From the cell containing the given text, extract its center point as (x, y) coordinate. 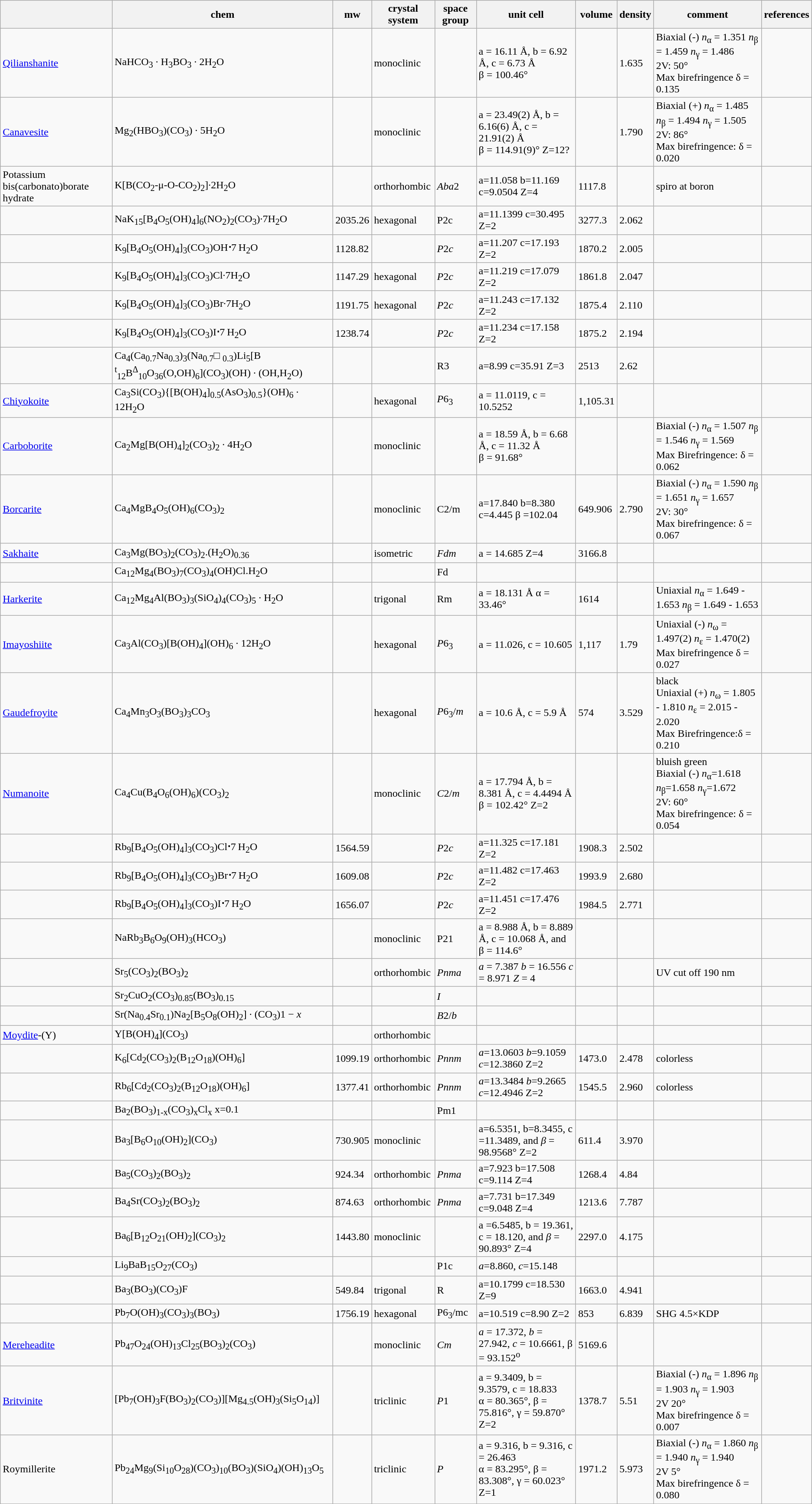
a=13.0603 b=9.1059 c=12.3860 Z=2 (526, 1059)
NaK15[B4O5(OH)4]6(NO2)2(CO3)·7H2O (223, 220)
a = 9.316, b = 9.316, c = 26.463α = 83.295°, β = 83.308°, γ = 60.023° Z=1 (526, 1469)
1971.2 (596, 1469)
1268.4 (596, 1174)
Li9BaB15O27(CO3) (223, 1266)
611.4 (596, 1140)
2513 (596, 365)
Ba6[B12O21(OH)2](CO3)2 (223, 1237)
3.529 (635, 713)
a = 23.49(2) Å, b = 6.16(6) Å, c = 21.91(2) Åβ = 114.91(9)° Z=12? (526, 132)
Ba3[B6O10(OH)2](CO3) (223, 1140)
6.839 (635, 1314)
2.790 (635, 509)
a = 17.794 Å, b = 8.381 Å, c = 4.4494 Åβ = 102.42° Z=2 (526, 794)
Sr(Na0.4Sr0.1)Na2[B5O8(OH)2] · (CO3)1 − x (223, 1015)
Ba5(CO3)2(BO3)2 (223, 1174)
2.680 (635, 877)
a = 18.131 Å α = 33.46° (526, 599)
K9[B4O5(OH)4]3(CO3)Cl·7H2O (223, 277)
NaHCO3 · H3BO3 · 2H2O (223, 63)
P63/m (455, 713)
a=8.860, c=15.148 (526, 1266)
Fd (455, 572)
P63/mc (455, 1314)
[Pb7(OH)3F(BO3)2(CO3)][Mg4.5(OH)3(Si5O14)] (223, 1401)
Moydite-(Y) (56, 1035)
R (455, 1290)
649.906 (596, 509)
Ca4MgB4O5(OH)6(CO3)2 (223, 509)
K[B(CO2-μ-O-CO2)2]·2H2O (223, 186)
Y[B(OH)4](CO3) (223, 1035)
a=11.243 c=17.132 Z=2 (526, 305)
Ca4Cu(B4O6(OH)6)(CO3)2 (223, 794)
Ca2Mg[B(OH)4]2(CO3)2 · 4H2O (223, 446)
a=7.923 b=17.508 c=9.114 Z=4 (526, 1174)
Biaxial (-) nα = 1.896 nβ = 1.903 nγ = 1.9032V 20°Max birefringence δ = 0.007 (708, 1401)
Numanoite (56, 794)
P21 (455, 939)
2.194 (635, 333)
1147.29 (352, 277)
isometric (403, 553)
1861.8 (596, 277)
a = 8.988 Å, b = 8.889 Å, c = 10.068 Å, and β = 114.6° (526, 939)
Roymillerite (56, 1469)
2.047 (635, 277)
a = 10.6 Å, c = 5.9 Å (526, 713)
1875.4 (596, 305)
2.478 (635, 1059)
Britvinite (56, 1401)
density (635, 15)
1984.5 (596, 904)
Rb6[Cd2(CO3)2(B12O18)(OH)6] (223, 1087)
1870.2 (596, 248)
2.960 (635, 1087)
UV cut off 190 nm (708, 973)
a=11.451 c=17.476 Z=2 (526, 904)
volume (596, 15)
B2/b (455, 1015)
a=13.3484 b=9.2665 c=12.4946 Z=2 (526, 1087)
730.905 (352, 1140)
a=11.482 c=17.463 Z=2 (526, 877)
1993.9 (596, 877)
Biaxial (-) nα = 1.590 nβ = 1.651 nγ = 1.6572V: 30°Max birefringence: δ = 0.067 (708, 509)
a = 9.3409, b = 9.3579, c = 18.833α = 80.365°, β = 75.816°, γ = 59.870° Z=2 (526, 1401)
Aba2 (455, 186)
a = 16.11 Å, b = 6.92 Å, c = 6.73 Åβ = 100.46° (526, 63)
unit cell (526, 15)
1614 (596, 599)
bluish greenBiaxial (-) nα=1.618 nβ=1.658 nγ=1.6722V: 60°Max birefringence: δ = 0.054 (708, 794)
references (787, 15)
a=8.99 c=35.91 Z=3 (526, 365)
1564.59 (352, 848)
Rm (455, 599)
Borcarite (56, 509)
crystal system (403, 15)
Qilianshanite (56, 63)
Biaxial (-) nα = 1.351 nβ = 1.459 nγ = 1.4862V: 50°Max birefringence δ = 0.135 (708, 63)
NaRb3B6O9(OH)3(HCO3) (223, 939)
2.005 (635, 248)
2.502 (635, 848)
1.79 (635, 644)
Ba4Sr(CO3)2(BO3)2 (223, 1203)
Pb7O(OH)3(CO3)3(BO3) (223, 1314)
Sr5(CO3)2(BO3)2 (223, 973)
Pb24Mg9(Si10O28)(CO3)10(BO3)(SiO4)(OH)13O5 (223, 1469)
a = 7.387 b = 16.556 c = 8.971 Z = 4 (526, 973)
a=11.058 b=11.169 c=9.0504 Z=4 (526, 186)
Imayoshiite (56, 644)
1545.5 (596, 1087)
574 (596, 713)
1191.75 (352, 305)
Biaxial (-) nα = 1.860 nβ = 1.940 nγ = 1.9402V 5°Max birefringence δ = 0.080 (708, 1469)
Sakhaite (56, 553)
K6[Cd2(CO3)2(B12O18)(OH)6] (223, 1059)
Ca3Si(CO3){[B(OH)4]0.5(AsO3)0.5}(OH)6 · 12H2O (223, 401)
a=10.519 c=8.90 Z=2 (526, 1314)
a=11.234 c=17.158 Z=2 (526, 333)
Harkerite (56, 599)
a=11.207 c=17.193 Z=2 (526, 248)
2.62 (635, 365)
549.84 (352, 1290)
Chiyokoite (56, 401)
1756.19 (352, 1314)
4.175 (635, 1237)
1609.08 (352, 877)
a=6.5351, b=8.3455, c =11.3489, and β = 98.9568° Z=2 (526, 1140)
Canavesite (56, 132)
Ca3Mg(BO3)2(CO3)2.(H2O)0.36 (223, 553)
Ca3Al(CO3)[B(OH)4](OH)6 · 12H2O (223, 644)
3166.8 (596, 553)
Ca4Mn3O3(BO3)3CO3 (223, 713)
K9[B4O5(OH)4]3(CO3)Br·7H2O (223, 305)
blackUniaxial (+) nω = 1.805 - 1.810 nε = 2.015 - 2.020Max Birefringence:δ = 0.210 (708, 713)
1213.6 (596, 1203)
P (455, 1469)
924.34 (352, 1174)
1238.74 (352, 333)
Ba2(BO3)1-x(CO3)xClx x=0.1 (223, 1110)
1378.7 (596, 1401)
a = 14.685 Z=4 (526, 553)
Gaudefroyite (56, 713)
Ca12Mg4Al(BO3)3(SiO4)4(CO3)5 · H2O (223, 599)
1443.80 (352, 1237)
mw (352, 15)
Rb9[B4O5(OH)4]3(CO3)Cl⋅7 H2O (223, 848)
Pm1 (455, 1110)
4.941 (635, 1290)
3.970 (635, 1140)
a=11.1399 c=30.495 Z=2 (526, 220)
Cm (455, 1344)
K9[B4O5(OH)4]3(CO3)OH⋅7 H2O (223, 248)
874.63 (352, 1203)
1656.07 (352, 904)
1.790 (635, 132)
a=10.1799 c=18.530 Z=9 (526, 1290)
Mereheadite (56, 1344)
Ca12Mg4(BO3)7(CO3)4(OH)Cl.H2O (223, 572)
chem (223, 15)
a=17.840 b=8.380 c=4.445 β =102.04 (526, 509)
R3 (455, 365)
Biaxial (-) nα = 1.507 nβ = 1.546 nγ = 1.569Max Birefringence: δ = 0.062 (708, 446)
P1 (455, 1401)
1473.0 (596, 1059)
Biaxial (+) nα = 1.485 nβ = 1.494 nγ = 1.5052V: 86°Max birefringence: δ = 0.020 (708, 132)
5.51 (635, 1401)
Ca4(Ca0.7Na0.3)3(Na0.7□ 0.3)Li5[B t12BΔ10O36(O,OH)6](CO3)(OH) · (OH,H2O) (223, 365)
a=11.219 c=17.079 Z=2 (526, 277)
1,117 (596, 644)
spiro at boron (708, 186)
Carboborite (56, 446)
5.973 (635, 1469)
2.110 (635, 305)
5169.6 (596, 1344)
comment (708, 15)
1908.3 (596, 848)
a = 11.0119, c = 10.5252 (526, 401)
K9[B4O5(OH)4]3(CO3)I⋅7 H2O (223, 333)
1,105.31 (596, 401)
853 (596, 1314)
SHG 4.5×KDP (708, 1314)
Ba3(BO3)(CO3)F (223, 1290)
1663.0 (596, 1290)
2035.26 (352, 220)
a = 11.026, c = 10.605 (526, 644)
Mg2(HBO3)(CO3) · 5H2O (223, 132)
1099.19 (352, 1059)
Sr2CuO2(CO3)0.85(BO3)0.15 (223, 996)
space group (455, 15)
Uniaxial (-) nω = 1.497(2) nε = 1.470(2)Max birefringence δ = 0.027 (708, 644)
P1c (455, 1266)
Potassium bis(carbonato)borate hydrate (56, 186)
2.062 (635, 220)
Pb47O24(OH)13Cl25(BO3)2(CO3) (223, 1344)
Rb9[B4O5(OH)4]3(CO3)I⋅7 H2O (223, 904)
7.787 (635, 1203)
1128.82 (352, 248)
Rb9[B4O5(OH)4]3(CO3)Br⋅7 H2O (223, 877)
a = 17.372, b = 27.942, c = 10.6661, β = 93.152o (526, 1344)
a=11.325 c=17.181 Z=2 (526, 848)
1117.8 (596, 186)
1875.2 (596, 333)
Fdm (455, 553)
a = 18.59 Å, b = 6.68 Å, c = 11.32 Åβ = 91.68° (526, 446)
a=7.731 b=17.349 c=9.048 Z=4 (526, 1203)
3277.3 (596, 220)
4.84 (635, 1174)
1.635 (635, 63)
2297.0 (596, 1237)
1377.41 (352, 1087)
Uniaxial nα = 1.649 - 1.653 nβ = 1.649 - 1.653 (708, 599)
I (455, 996)
a =6.5485, b = 19.361, c = 18.120, and β = 90.893° Z=4 (526, 1237)
2.771 (635, 904)
